Scan for the cell matching the given text and deliver its (x, y) coordinate at center. 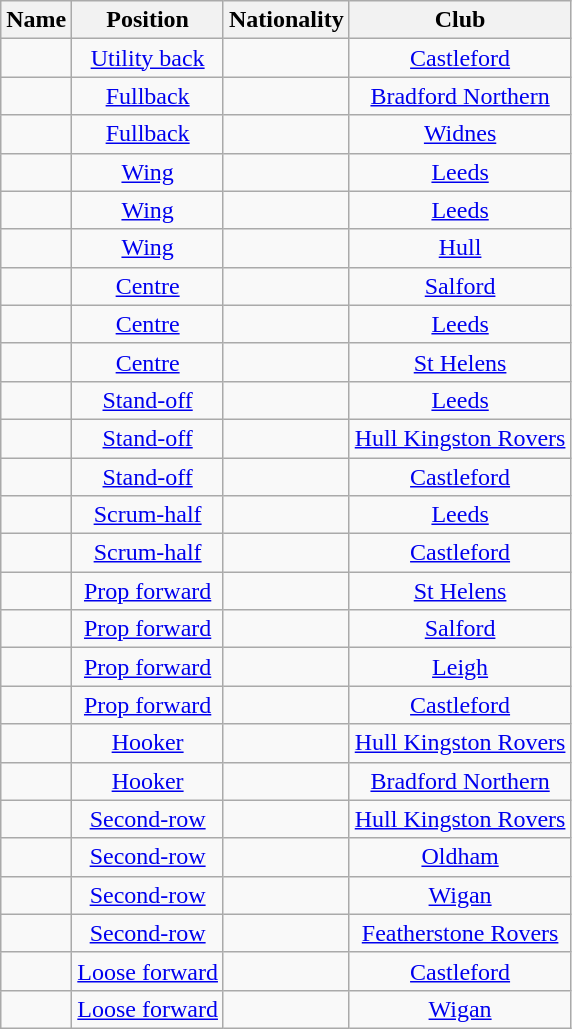
Name (36, 20)
Leigh (460, 667)
Nationality (286, 20)
Utility back (148, 58)
Oldham (460, 857)
Hull (460, 248)
Widnes (460, 134)
Featherstone Rovers (460, 933)
Position (148, 20)
Club (460, 20)
